Locate the cell with the specified text and output its [x, y] center coordinate. 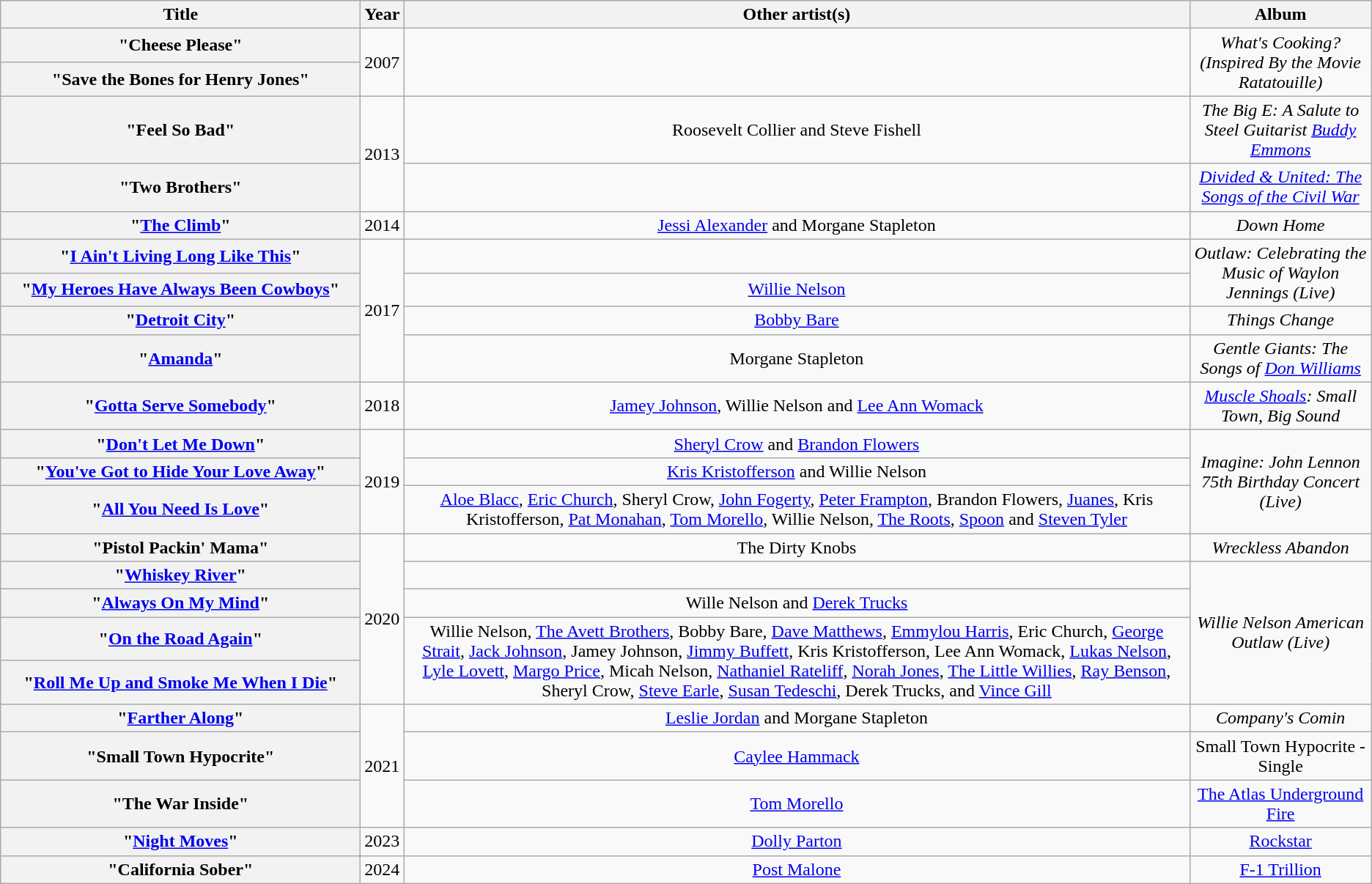
Wille Nelson and Derek Trucks [797, 603]
2007 [383, 62]
2021 [383, 766]
Sheryl Crow and Brandon Flowers [797, 443]
Jessi Alexander and Morgane Stapleton [797, 225]
Outlaw: Celebrating the Music of Waylon Jennings (Live) [1280, 273]
2013 [383, 154]
Jamey Johnson, Willie Nelson and Lee Ann Womack [797, 406]
Kris Kristofferson and Willie Nelson [797, 471]
Muscle Shoals: Small Town, Big Sound [1280, 406]
2017 [383, 311]
"The War Inside" [180, 803]
"Save the Bones for Henry Jones" [180, 79]
Imagine: John Lennon 75th Birthday Concert (Live) [1280, 481]
Post Malone [797, 869]
2018 [383, 406]
Things Change [1280, 320]
Title [180, 15]
Divided & United: The Songs of the Civil War [1280, 188]
Roosevelt Collier and Steve Fishell [797, 130]
Gentle Giants: The Songs of Don Williams [1280, 358]
Leslie Jordan and Morgane Stapleton [797, 718]
"You've Got to Hide Your Love Away" [180, 471]
Caylee Hammack [797, 756]
"Night Moves" [180, 841]
Album [1280, 15]
"Detroit City" [180, 320]
"All You Need Is Love" [180, 509]
"Pistol Packin' Mama" [180, 548]
"California Sober" [180, 869]
2023 [383, 841]
"The Climb" [180, 225]
"Gotta Serve Somebody" [180, 406]
"Roll Me Up and Smoke Me When I Die" [180, 682]
2014 [383, 225]
Year [383, 15]
"Always On My Mind" [180, 603]
"Whiskey River" [180, 575]
Small Town Hypocrite - Single [1280, 756]
"Don't Let Me Down" [180, 443]
"Small Town Hypocrite" [180, 756]
The Dirty Knobs [797, 548]
"Amanda" [180, 358]
Wreckless Abandon [1280, 548]
Down Home [1280, 225]
Tom Morello [797, 803]
2020 [383, 619]
Bobby Bare [797, 320]
"My Heroes Have Always Been Cowboys" [180, 290]
"Cheese Please" [180, 45]
"Farther Along" [180, 718]
"On the Road Again" [180, 639]
Other artist(s) [797, 15]
"Feel So Bad" [180, 130]
Dolly Parton [797, 841]
Company's Comin [1280, 718]
The Atlas Underground Fire [1280, 803]
Willie Nelson [797, 290]
What's Cooking? (Inspired By the Movie Ratatouille) [1280, 62]
F-1 Trillion [1280, 869]
The Big E: A Salute to Steel Guitarist Buddy Emmons [1280, 130]
Rockstar [1280, 841]
Willie Nelson American Outlaw (Live) [1280, 633]
2019 [383, 481]
"Two Brothers" [180, 188]
2024 [383, 869]
"I Ain't Living Long Like This" [180, 256]
Morgane Stapleton [797, 358]
